Find where the given text appears and provide that cell's center as (x, y) coordinate. 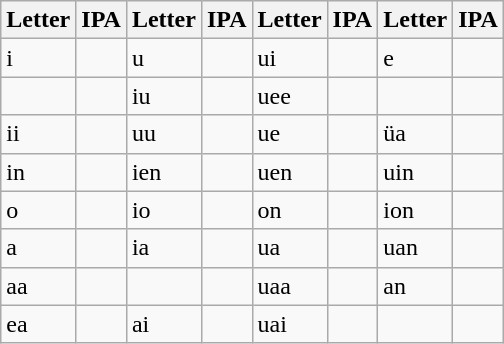
a (38, 248)
uai (290, 324)
io (164, 210)
uin (416, 172)
uee (290, 96)
e (416, 58)
aa (38, 286)
uen (290, 172)
i (38, 58)
uu (164, 134)
ia (164, 248)
ea (38, 324)
ai (164, 324)
üa (416, 134)
an (416, 286)
in (38, 172)
iu (164, 96)
uaa (290, 286)
ien (164, 172)
ui (290, 58)
ua (290, 248)
o (38, 210)
ue (290, 134)
ion (416, 210)
u (164, 58)
uan (416, 248)
on (290, 210)
ii (38, 134)
